Return [X, Y] of the center of cell containing provided text 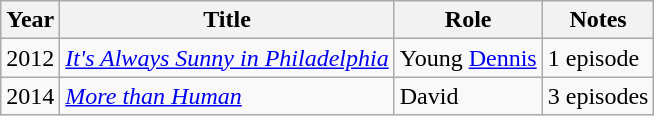
Year [30, 20]
Title [227, 20]
David [468, 96]
Young Dennis [468, 58]
It's Always Sunny in Philadelphia [227, 58]
2012 [30, 58]
1 episode [598, 58]
3 episodes [598, 96]
Role [468, 20]
2014 [30, 96]
Notes [598, 20]
More than Human [227, 96]
